Extract the [x, y] coordinate from the center of the cell holding the provided text.  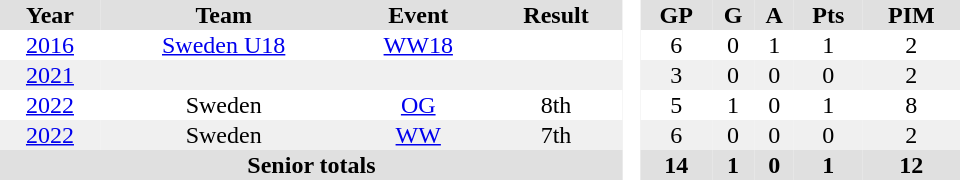
Year [50, 15]
Event [418, 15]
12 [912, 165]
7th [556, 135]
Senior totals [312, 165]
A [774, 15]
5 [676, 105]
OG [418, 105]
8 [912, 105]
PIM [912, 15]
Pts [828, 15]
Result [556, 15]
Sweden U18 [224, 45]
14 [676, 165]
2021 [50, 75]
WW [418, 135]
8th [556, 105]
G [733, 15]
2016 [50, 45]
Team [224, 15]
GP [676, 15]
3 [676, 75]
WW18 [418, 45]
